Find where the given text appears and provide that cell's center as (x, y) coordinate. 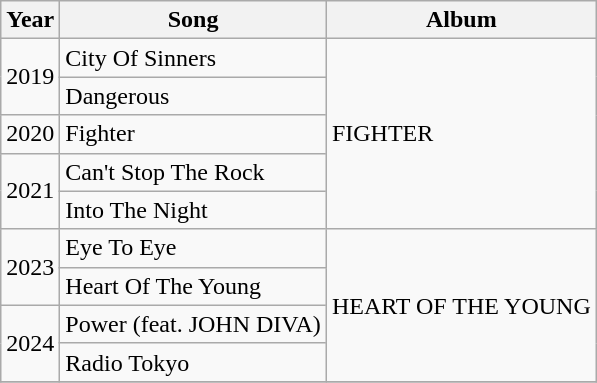
2019 (30, 77)
Year (30, 20)
2024 (30, 343)
Album (461, 20)
Song (194, 20)
2020 (30, 134)
2023 (30, 267)
Heart Of The Young (194, 286)
Can't Stop The Rock (194, 172)
Radio Tokyo (194, 362)
FIGHTER (461, 134)
Eye To Eye (194, 248)
Fighter (194, 134)
Into The Night (194, 210)
City Of Sinners (194, 58)
Power (feat. JOHN DIVA) (194, 324)
HEART OF THE YOUNG (461, 305)
Dangerous (194, 96)
2021 (30, 191)
